Output the (X, Y) coordinate of the center of the cell containing the given text.  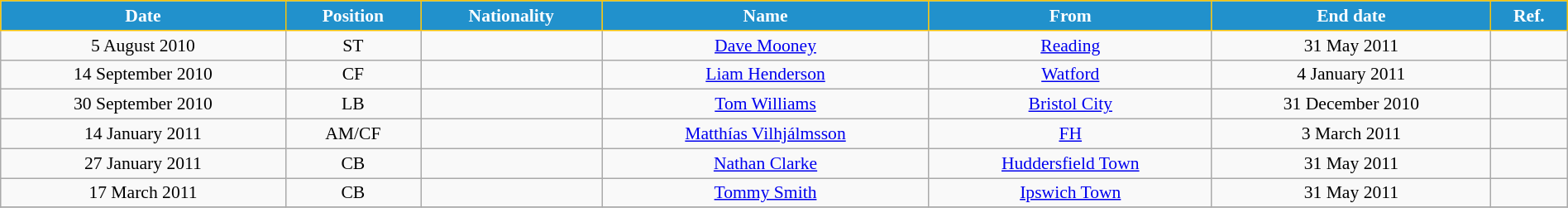
From (1070, 16)
ST (352, 46)
17 March 2011 (143, 193)
Watford (1070, 75)
Reading (1070, 46)
Tom Williams (766, 104)
Date (143, 16)
Ipswich Town (1070, 193)
End date (1351, 16)
27 January 2011 (143, 163)
Name (766, 16)
Matthías Vilhjálmsson (766, 134)
14 September 2010 (143, 75)
FH (1070, 134)
5 August 2010 (143, 46)
Nationality (511, 16)
4 January 2011 (1351, 75)
AM/CF (352, 134)
31 December 2010 (1351, 104)
Position (352, 16)
14 January 2011 (143, 134)
Ref. (1530, 16)
30 September 2010 (143, 104)
Tommy Smith (766, 193)
Bristol City (1070, 104)
LB (352, 104)
Huddersfield Town (1070, 163)
3 March 2011 (1351, 134)
Dave Mooney (766, 46)
Liam Henderson (766, 75)
Nathan Clarke (766, 163)
CF (352, 75)
